From the cell containing the given text, extract its center point as [X, Y] coordinate. 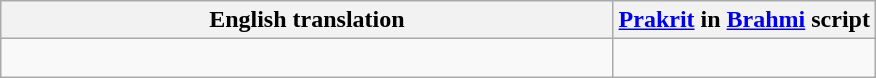
English translation [307, 20]
Prakrit in Brahmi script [744, 20]
